Pinpoint the cell where the given text exists, returning its [X, Y] midpoint coordinate. 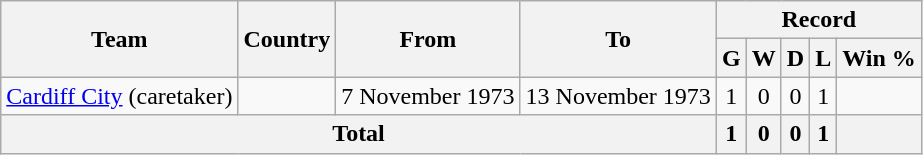
Team [120, 39]
G [731, 58]
Win % [880, 58]
D [795, 58]
Total [359, 134]
Record [818, 20]
Cardiff City (caretaker) [120, 96]
Country [287, 39]
From [428, 39]
7 November 1973 [428, 96]
To [618, 39]
13 November 1973 [618, 96]
L [824, 58]
W [764, 58]
